Pinpoint the cell where the given text exists, returning its [x, y] midpoint coordinate. 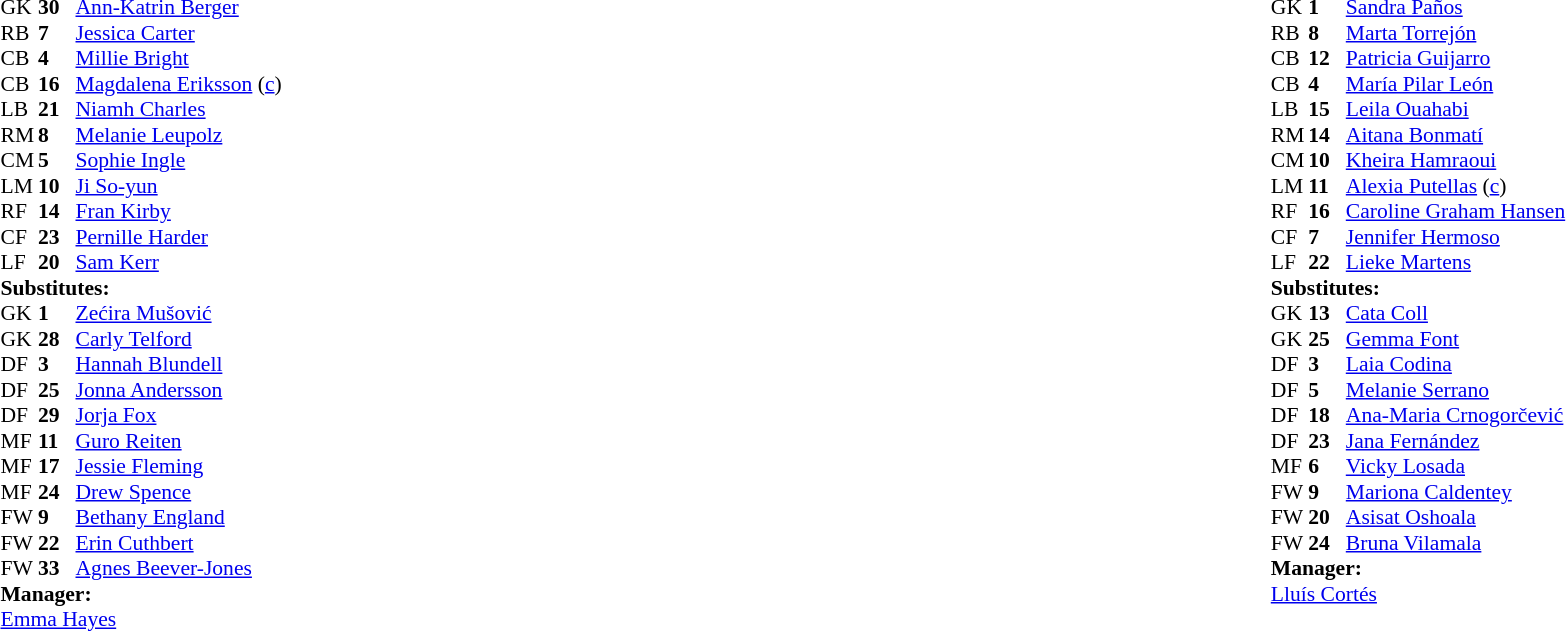
Drew Spence [179, 492]
Erin Cuthbert [179, 543]
Millie Bright [179, 59]
33 [57, 569]
Hannah Blundell [179, 365]
Jonna Andersson [179, 390]
Cata Coll [1456, 313]
Vicky Losada [1456, 467]
Niamh Charles [179, 109]
Patricia Guijarro [1456, 59]
Sam Kerr [179, 263]
Lieke Martens [1456, 263]
13 [1327, 313]
Asisat Oshoala [1456, 517]
Laia Codina [1456, 365]
Agnes Beever-Jones [179, 569]
Bethany England [179, 517]
18 [1327, 415]
12 [1327, 59]
21 [57, 109]
Kheira Hamraoui [1456, 161]
29 [57, 415]
Zećira Mušović [179, 313]
Fran Kirby [179, 211]
1 [57, 313]
Guro Reiten [179, 441]
Sophie Ingle [179, 161]
Jorja Fox [179, 415]
Caroline Graham Hansen [1456, 211]
Ana-Maria Crnogorčević [1456, 415]
Jana Fernández [1456, 441]
17 [57, 467]
28 [57, 339]
Ji So-yun [179, 186]
Jessica Carter [179, 33]
6 [1327, 467]
Marta Torrejón [1456, 33]
Aitana Bonmatí [1456, 135]
Melanie Leupolz [179, 135]
María Pilar León [1456, 84]
Pernille Harder [179, 237]
Magdalena Eriksson (c) [179, 84]
Mariona Caldentey [1456, 492]
Melanie Serrano [1456, 390]
Bruna Vilamala [1456, 543]
Jessie Fleming [179, 467]
15 [1327, 109]
Jennifer Hermoso [1456, 237]
Alexia Putellas (c) [1456, 186]
Carly Telford [179, 339]
Leila Ouahabi [1456, 109]
Lluís Cortés [1418, 594]
Gemma Font [1456, 339]
